Identify which cell holds the provided text, then report its [x, y] central coordinate. 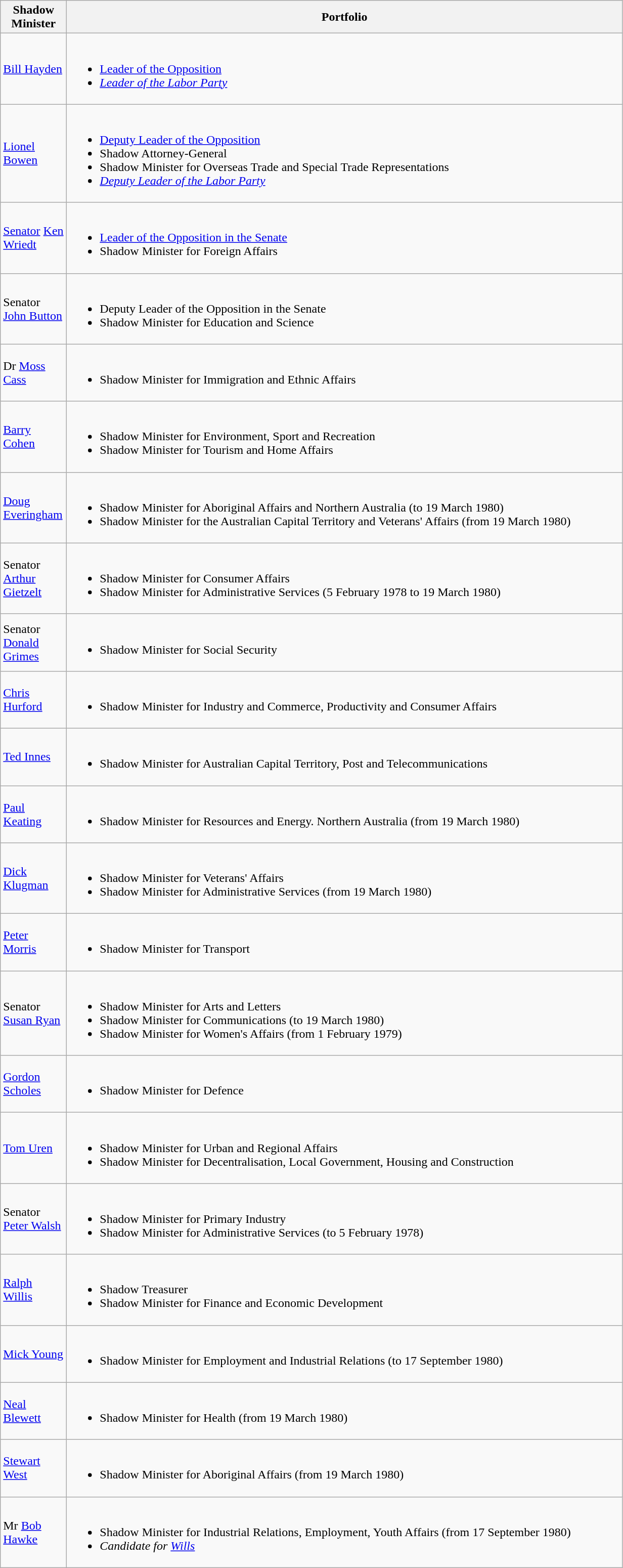
Dr Moss Cass [33, 372]
Shadow Minister for Resources and Energy. Northern Australia (from 19 March 1980) [345, 814]
Shadow Minister for Aboriginal Affairs (from 19 March 1980) [345, 1468]
Shadow Minister for Australian Capital Territory, Post and Telecommunications [345, 757]
Shadow Minister for Immigration and Ethnic Affairs [345, 372]
Shadow Minister for Industry and Commerce, Productivity and Consumer Affairs [345, 699]
Neal Blewett [33, 1411]
Shadow Minister for Arts and LettersShadow Minister for Communications (to 19 March 1980)Shadow Minister for Women's Affairs (from 1 February 1979) [345, 1013]
Deputy Leader of the Opposition in the SenateShadow Minister for Education and Science [345, 309]
Peter Morris [33, 942]
Shadow Minister [33, 17]
Paul Keating [33, 814]
Shadow Minister for Urban and Regional AffairsShadow Minister for Decentralisation, Local Government, Housing and Construction [345, 1148]
Shadow Minister for Industrial Relations, Employment, Youth Affairs (from 17 September 1980)Candidate for Wills [345, 1532]
Stewart West [33, 1468]
Lionel Bowen [33, 153]
Shadow Minister for Health (from 19 March 1980) [345, 1411]
Shadow Minister for Employment and Industrial Relations (to 17 September 1980) [345, 1354]
Senator Donald Grimes [33, 643]
Shadow Minister for Transport [345, 942]
Shadow Minister for Veterans' AffairsShadow Minister for Administrative Services (from 19 March 1980) [345, 878]
Shadow Minister for Social Security [345, 643]
Shadow TreasurerShadow Minister for Finance and Economic Development [345, 1290]
Gordon Scholes [33, 1084]
Senator Ken Wriedt [33, 238]
Ralph Willis [33, 1290]
Shadow Minister for Environment, Sport and RecreationShadow Minister for Tourism and Home Affairs [345, 437]
Mr Bob Hawke [33, 1532]
Bill Hayden [33, 69]
Tom Uren [33, 1148]
Shadow Minister for Defence [345, 1084]
Senator Susan Ryan [33, 1013]
Shadow Minister for Consumer AffairsShadow Minister for Administrative Services (5 February 1978 to 19 March 1980) [345, 578]
Dick Klugman [33, 878]
Ted Innes [33, 757]
Mick Young [33, 1354]
Senator Arthur Gietzelt [33, 578]
Senator Peter Walsh [33, 1219]
Leader of the Opposition in the SenateShadow Minister for Foreign Affairs [345, 238]
Doug Everingham [33, 507]
Portfolio [345, 17]
Shadow Minister for Primary IndustryShadow Minister for Administrative Services (to 5 February 1978) [345, 1219]
Leader of the OppositionLeader of the Labor Party [345, 69]
Chris Hurford [33, 699]
Senator John Button [33, 309]
Barry Cohen [33, 437]
